From the cell containing the given text, extract its center point as (X, Y) coordinate. 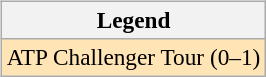
Legend (133, 20)
ATP Challenger Tour (0–1) (133, 57)
